Scan for the cell matching the given text and deliver its (X, Y) coordinate at center. 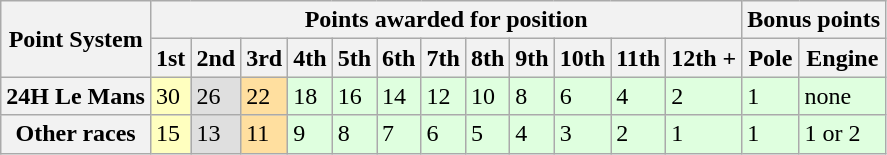
2nd (216, 58)
12 (443, 96)
18 (310, 96)
14 (399, 96)
8th (487, 58)
7th (443, 58)
24H Le Mans (76, 96)
11th (638, 58)
11 (264, 134)
10th (582, 58)
15 (170, 134)
22 (264, 96)
6th (399, 58)
3 (582, 134)
3rd (264, 58)
Point System (76, 39)
Points awarded for position (446, 20)
Engine (842, 58)
4th (310, 58)
7 (399, 134)
16 (354, 96)
none (842, 96)
Pole (770, 58)
5 (487, 134)
9th (532, 58)
1 or 2 (842, 134)
10 (487, 96)
5th (354, 58)
1st (170, 58)
26 (216, 96)
Bonus points (814, 20)
12th + (704, 58)
30 (170, 96)
9 (310, 134)
13 (216, 134)
Other races (76, 134)
